For the text-containing cell, return its midpoint in [X, Y] coordinate format. 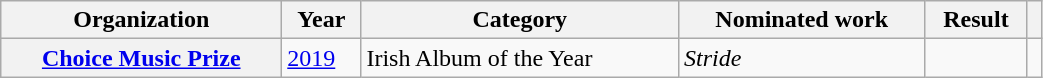
Nominated work [802, 20]
Irish Album of the Year [520, 58]
Result [976, 20]
Year [322, 20]
Category [520, 20]
Choice Music Prize [142, 58]
Organization [142, 20]
2019 [322, 58]
Stride [802, 58]
